Return the [x, y] coordinate for the center point of the cell that contains the specified text.  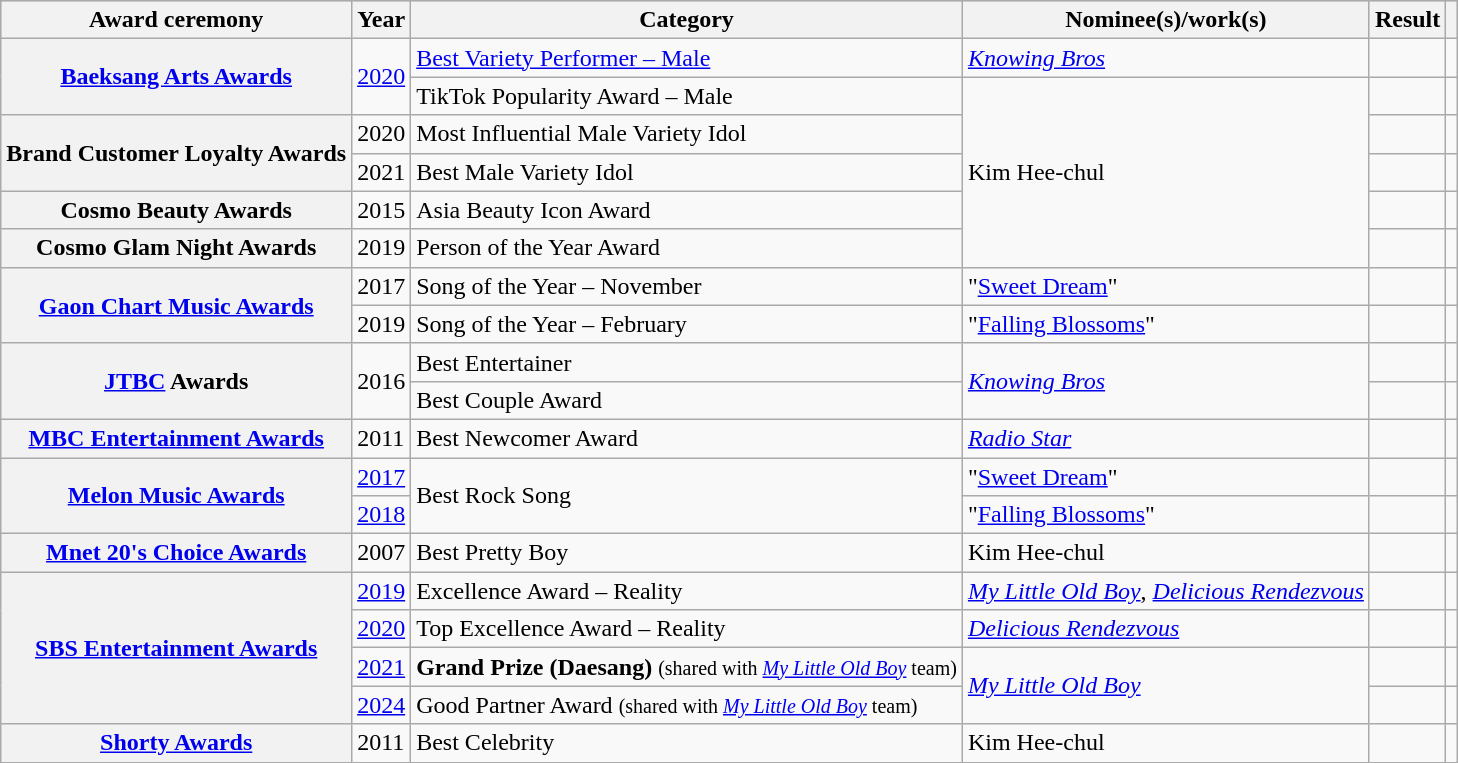
Top Excellence Award – Reality [687, 629]
2007 [382, 553]
JTBC Awards [176, 381]
Mnet 20's Choice Awards [176, 553]
Award ceremony [176, 20]
My Little Old Boy [1166, 686]
MBC Entertainment Awards [176, 438]
2018 [382, 515]
Best Male Variety Idol [687, 172]
Category [687, 20]
2016 [382, 381]
2024 [382, 705]
2015 [382, 210]
Best Rock Song [687, 496]
Radio Star [1166, 438]
Delicious Rendezvous [1166, 629]
Best Celebrity [687, 743]
Song of the Year – November [687, 286]
Cosmo Beauty Awards [176, 210]
Nominee(s)/work(s) [1166, 20]
Year [382, 20]
Good Partner Award (shared with My Little Old Boy team) [687, 705]
Gaon Chart Music Awards [176, 305]
Baeksang Arts Awards [176, 77]
Most Influential Male Variety Idol [687, 134]
Best Entertainer [687, 362]
Person of the Year Award [687, 248]
Cosmo Glam Night Awards [176, 248]
Result [1407, 20]
Best Couple Award [687, 400]
TikTok Popularity Award – Male [687, 96]
Grand Prize (Daesang) (shared with My Little Old Boy team) [687, 667]
Melon Music Awards [176, 496]
Song of the Year – February [687, 324]
Shorty Awards [176, 743]
Asia Beauty Icon Award [687, 210]
Best Newcomer Award [687, 438]
Excellence Award – Reality [687, 591]
My Little Old Boy, Delicious Rendezvous [1166, 591]
SBS Entertainment Awards [176, 648]
Best Pretty Boy [687, 553]
Brand Customer Loyalty Awards [176, 153]
Best Variety Performer – Male [687, 58]
